Capture the cell that displays the provided text and extract its [X, Y] central coordinate. 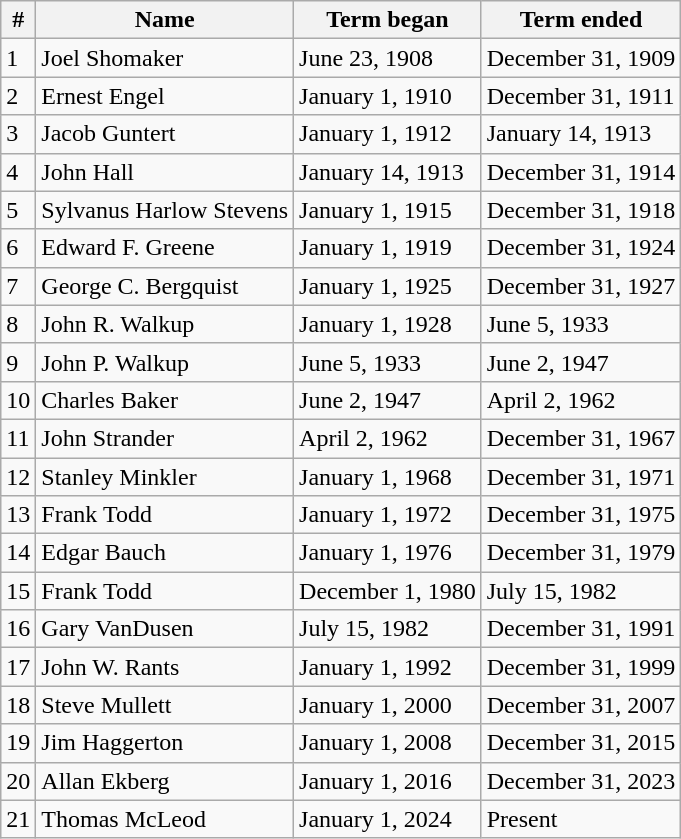
January 1, 2024 [388, 819]
Joel Shomaker [165, 58]
Present [581, 819]
# [18, 20]
January 1, 2016 [388, 781]
16 [18, 629]
Charles Baker [165, 400]
Name [165, 20]
December 31, 1914 [581, 172]
14 [18, 553]
January 1, 1925 [388, 286]
January 1, 2000 [388, 705]
Gary VanDusen [165, 629]
John R. Walkup [165, 324]
1 [18, 58]
December 31, 2007 [581, 705]
January 1, 1915 [388, 210]
Sylvanus Harlow Stevens [165, 210]
Edgar Bauch [165, 553]
5 [18, 210]
19 [18, 743]
15 [18, 591]
Term ended [581, 20]
December 31, 1911 [581, 96]
January 1, 1972 [388, 515]
4 [18, 172]
Term began [388, 20]
December 31, 2015 [581, 743]
January 1, 2008 [388, 743]
Jacob Guntert [165, 134]
January 1, 1992 [388, 667]
20 [18, 781]
8 [18, 324]
13 [18, 515]
December 31, 1991 [581, 629]
December 31, 1975 [581, 515]
December 31, 1909 [581, 58]
John Hall [165, 172]
December 31, 1924 [581, 248]
11 [18, 438]
12 [18, 477]
John P. Walkup [165, 362]
9 [18, 362]
John Strander [165, 438]
January 1, 1910 [388, 96]
18 [18, 705]
December 31, 1927 [581, 286]
Jim Haggerton [165, 743]
December 1, 1980 [388, 591]
17 [18, 667]
7 [18, 286]
3 [18, 134]
December 31, 1979 [581, 553]
January 1, 1919 [388, 248]
Allan Ekberg [165, 781]
January 1, 1912 [388, 134]
January 1, 1968 [388, 477]
January 1, 1928 [388, 324]
January 1, 1976 [388, 553]
6 [18, 248]
Steve Mullett [165, 705]
December 31, 1967 [581, 438]
December 31, 1918 [581, 210]
Ernest Engel [165, 96]
10 [18, 400]
John W. Rants [165, 667]
Edward F. Greene [165, 248]
Stanley Minkler [165, 477]
Thomas McLeod [165, 819]
21 [18, 819]
George C. Bergquist [165, 286]
December 31, 1999 [581, 667]
December 31, 2023 [581, 781]
June 23, 1908 [388, 58]
December 31, 1971 [581, 477]
2 [18, 96]
